For the text-containing cell, return its midpoint in [X, Y] coordinate format. 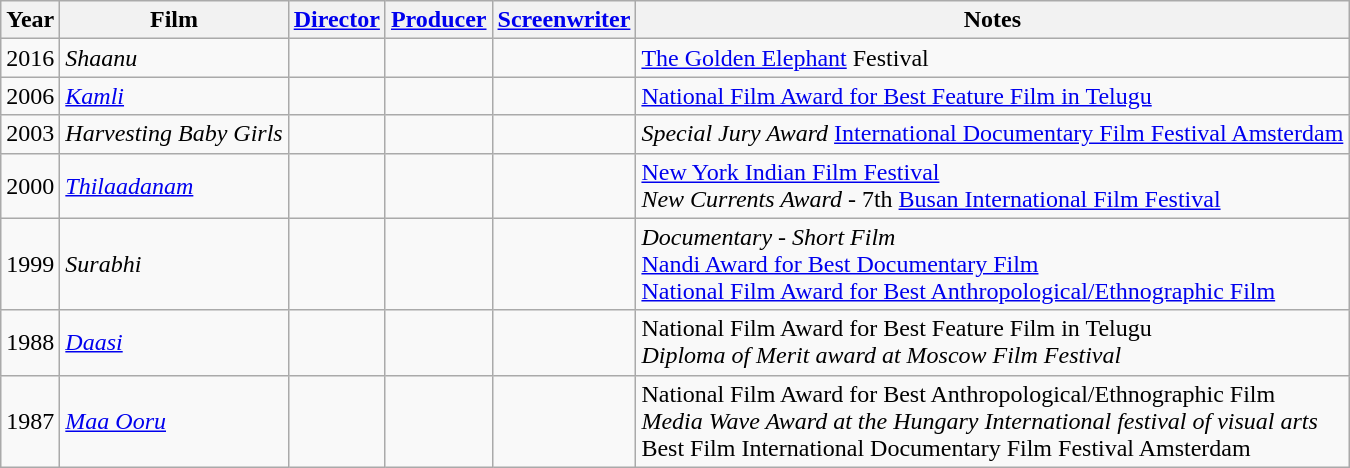
Surabhi [174, 264]
2000 [30, 186]
Director [336, 20]
Producer [438, 20]
Daasi [174, 342]
Year [30, 20]
Shaanu [174, 58]
1999 [30, 264]
2016 [30, 58]
1987 [30, 421]
2003 [30, 134]
Special Jury Award International Documentary Film Festival Amsterdam [992, 134]
Screenwriter [564, 20]
Documentary - Short FilmNandi Award for Best Documentary FilmNational Film Award for Best Anthropological/Ethnographic Film [992, 264]
2006 [30, 96]
Harvesting Baby Girls [174, 134]
The Golden Elephant Festival [992, 58]
National Film Award for Best Feature Film in Telugu [992, 96]
Film [174, 20]
National Film Award for Best Feature Film in TeluguDiploma of Merit award at Moscow Film Festival [992, 342]
1988 [30, 342]
Notes [992, 20]
Thilaadanam [174, 186]
New York Indian Film FestivalNew Currents Award - 7th Busan International Film Festival [992, 186]
Kamli [174, 96]
Maa Ooru [174, 421]
